Return the [x, y] coordinate for the center point of the cell that contains the specified text.  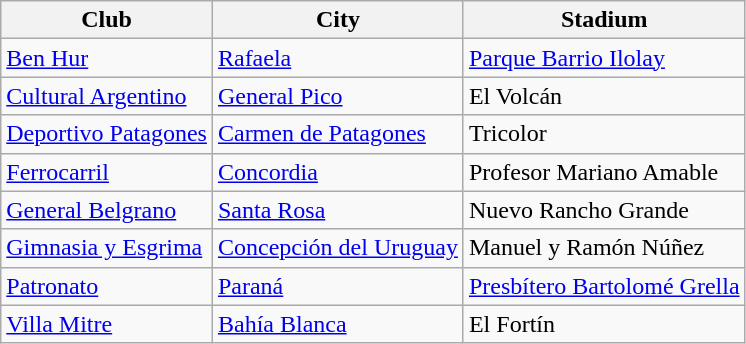
General Belgrano [107, 210]
Gimnasia y Esgrima [107, 248]
Profesor Mariano Amable [604, 172]
General Pico [338, 96]
Santa Rosa [338, 210]
Cultural Argentino [107, 96]
Ben Hur [107, 58]
Ferrocarril [107, 172]
Presbítero Bartolomé Grella [604, 286]
Tricolor [604, 134]
Concordia [338, 172]
Stadium [604, 20]
Villa Mitre [107, 324]
El Volcán [604, 96]
Carmen de Patagones [338, 134]
Rafaela [338, 58]
Manuel y Ramón Núñez [604, 248]
Bahía Blanca [338, 324]
Nuevo Rancho Grande [604, 210]
City [338, 20]
Deportivo Patagones [107, 134]
Patronato [107, 286]
El Fortín [604, 324]
Concepción del Uruguay [338, 248]
Parque Barrio Ilolay [604, 58]
Paraná [338, 286]
Club [107, 20]
